Locate the cell with the specified text and output its (X, Y) center coordinate. 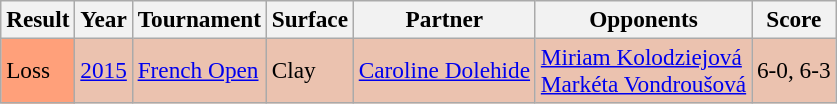
2015 (104, 70)
Partner (444, 19)
Score (794, 19)
Miriam Kolodziejová Markéta Vondroušová (643, 70)
Tournament (199, 19)
6-0, 6-3 (794, 70)
Clay (310, 70)
Surface (310, 19)
French Open (199, 70)
Loss (38, 70)
Caroline Dolehide (444, 70)
Opponents (643, 19)
Year (104, 19)
Result (38, 19)
